Output the [x, y] coordinate of the center of the cell containing the given text.  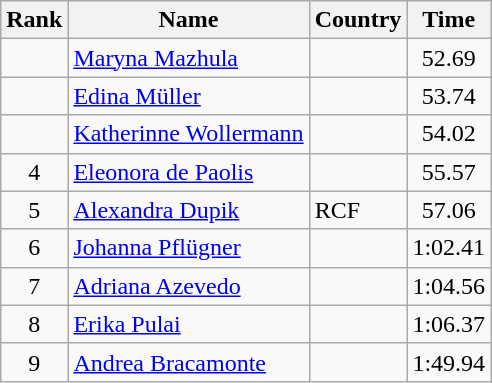
57.06 [449, 210]
6 [34, 248]
4 [34, 172]
Adriana Azevedo [188, 286]
7 [34, 286]
Edina Müller [188, 96]
53.74 [449, 96]
Maryna Mazhula [188, 58]
55.57 [449, 172]
8 [34, 324]
1:06.37 [449, 324]
Rank [34, 20]
Name [188, 20]
9 [34, 362]
1:02.41 [449, 248]
Alexandra Dupik [188, 210]
Eleonora de Paolis [188, 172]
52.69 [449, 58]
1:49.94 [449, 362]
Andrea Bracamonte [188, 362]
54.02 [449, 134]
Katherinne Wollermann [188, 134]
Country [358, 20]
Time [449, 20]
1:04.56 [449, 286]
RCF [358, 210]
Erika Pulai [188, 324]
5 [34, 210]
Johanna Pflügner [188, 248]
